Provide the [x, y] coordinate of the cell's center where the given text is located.  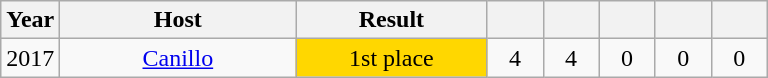
Year [30, 20]
Host [178, 20]
Result [392, 20]
1st place [392, 58]
Canillo [178, 58]
2017 [30, 58]
